Find where the given text appears and provide that cell's center as [x, y] coordinate. 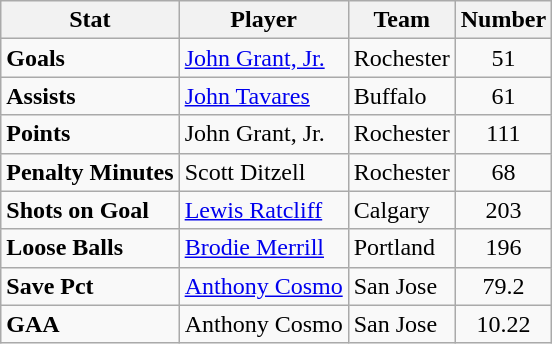
79.2 [503, 286]
51 [503, 58]
Brodie Merrill [264, 248]
203 [503, 210]
Loose Balls [90, 248]
Portland [402, 248]
Shots on Goal [90, 210]
Calgary [402, 210]
John Tavares [264, 96]
10.22 [503, 324]
61 [503, 96]
Stat [90, 20]
Scott Ditzell [264, 172]
68 [503, 172]
Goals [90, 58]
Assists [90, 96]
Points [90, 134]
196 [503, 248]
Penalty Minutes [90, 172]
GAA [90, 324]
Save Pct [90, 286]
Team [402, 20]
Buffalo [402, 96]
Lewis Ratcliff [264, 210]
111 [503, 134]
Number [503, 20]
Player [264, 20]
